Determine the [X, Y] coordinate at the center of the cell enclosing the given text.  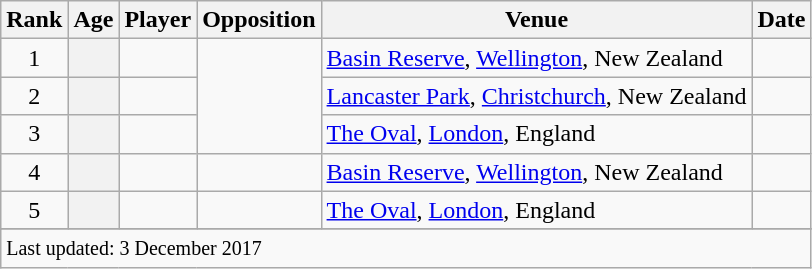
Lancaster Park, Christchurch, New Zealand [536, 96]
1 [34, 58]
5 [34, 210]
Age [94, 20]
4 [34, 172]
Opposition [259, 20]
3 [34, 134]
Venue [536, 20]
2 [34, 96]
Rank [34, 20]
Date [782, 20]
Player [158, 20]
Last updated: 3 December 2017 [406, 248]
